Provide the [x, y] coordinate of the cell's center where the given text is located.  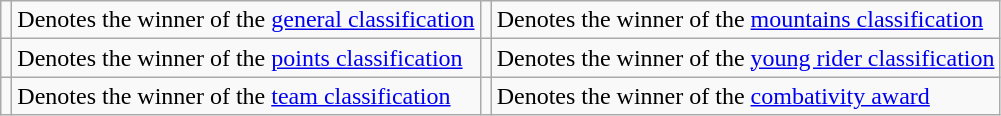
Denotes the winner of the mountains classification [746, 20]
Denotes the winner of the points classification [246, 58]
Denotes the winner of the young rider classification [746, 58]
Denotes the winner of the team classification [246, 96]
Denotes the winner of the general classification [246, 20]
Denotes the winner of the combativity award [746, 96]
